Search for the cell housing the specified text and yield its (X, Y) center coordinate. 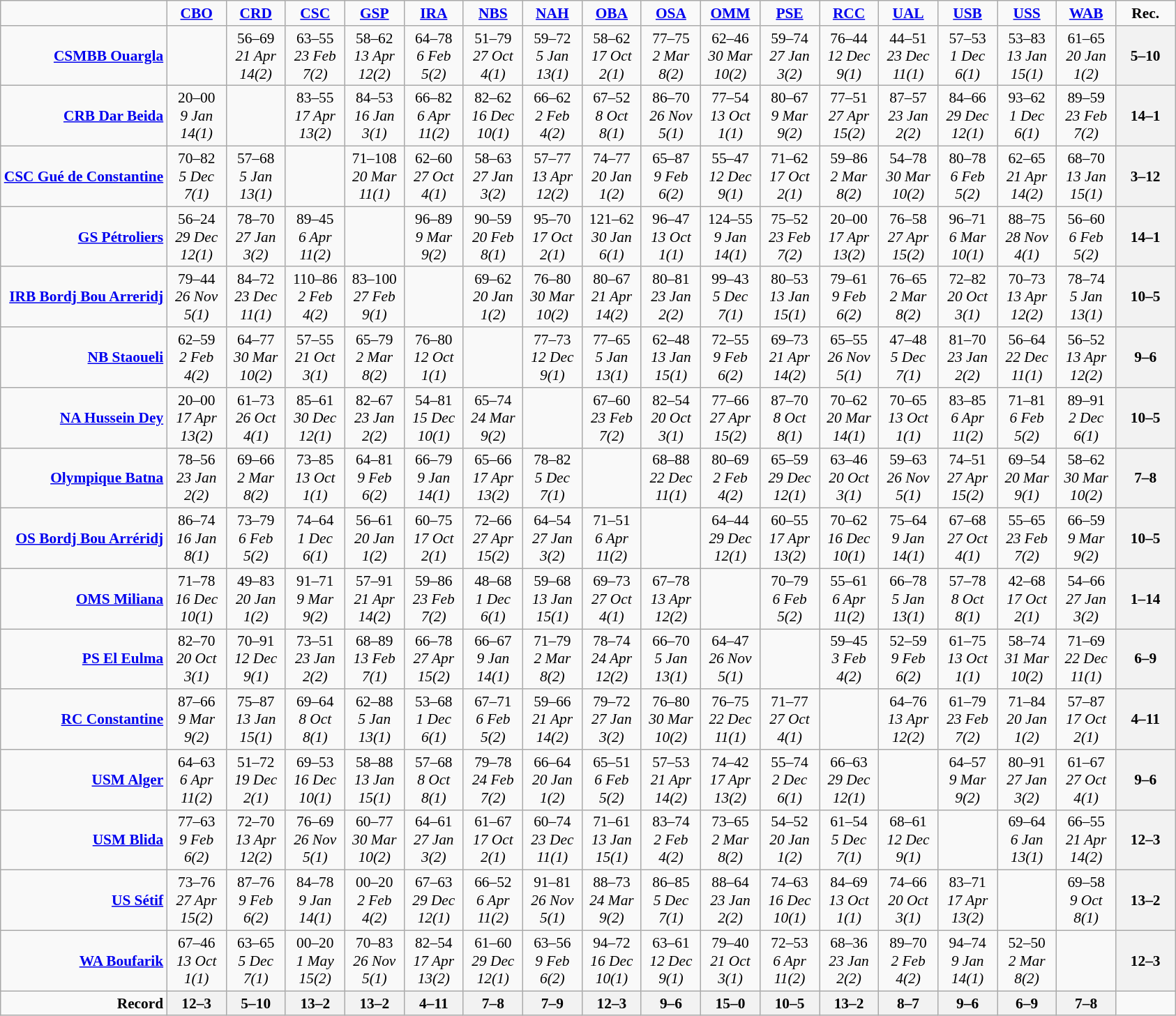
62–6027 Oct 4(1) (434, 177)
66–799 Jan 14(1) (434, 478)
66–6420 Jan 1(2) (552, 780)
67–4613 Oct 1(1) (197, 961)
57–531 Dec 6(1) (968, 56)
64–819 Feb 6(2) (374, 478)
68–7013 Jan 15(1) (1087, 177)
83–856 Apr 11(2) (968, 418)
OSA (671, 13)
61–6727 Oct 4(1) (1087, 780)
79–7824 Feb 7(2) (492, 780)
96–4713 Oct 1(1) (671, 237)
82–6216 Dec 10(1) (492, 116)
58–6213 Apr 12(2) (374, 56)
60–7423 Dec 11(1) (552, 840)
66–7827 Apr 15(2) (434, 660)
00–202 Feb 4(2) (374, 901)
57–5521 Oct 3(1) (315, 357)
68–3623 Jan 2(2) (848, 961)
62–4630 Mar 10(2) (730, 56)
63–5523 Feb 7(2) (315, 56)
64–6127 Jan 3(2) (434, 840)
56–606 Feb 5(2) (1087, 237)
57–685 Jan 13(1) (255, 177)
84–6629 Dec 12(1) (968, 116)
77–7312 Dec 9(1) (552, 357)
88–7528 Nov 4(1) (1027, 237)
51–7927 Oct 4(1) (492, 56)
86–7416 Jan 8(1) (197, 538)
99–435 Dec 7(1) (730, 297)
66–599 Mar 9(2) (1087, 538)
77–5413 Oct 1(1) (730, 116)
PS El Eulma (84, 660)
77–5127 Apr 15(2) (848, 116)
80–786 Feb 5(2) (968, 177)
76–4412 Dec 9(1) (848, 56)
61–6029 Dec 12(1) (492, 961)
70–6513 Oct 1(1) (908, 418)
121–6230 Jan 6(1) (611, 237)
65–7424 Mar 9(2) (492, 418)
80–679 Mar 9(2) (790, 116)
66–526 Apr 11(2) (492, 901)
76–652 Mar 8(2) (908, 297)
70–7313 Apr 12(2) (1027, 297)
69–5316 Dec 10(1) (315, 780)
7–9 (552, 1003)
57–8717 Oct 2(1) (1087, 720)
61–7513 Oct 1(1) (968, 660)
57–788 Oct 8(1) (968, 598)
83–7117 Apr 13(2) (968, 901)
86–7026 Nov 5(1) (671, 116)
89–702 Feb 4(2) (908, 961)
73–5123 Jan 2(2) (315, 660)
59–453 Feb 4(2) (848, 660)
78–5623 Jan 2(2) (197, 478)
93–621 Dec 6(1) (1027, 116)
IRB Bordj Bou Arreridj (84, 297)
62–592 Feb 4(2) (197, 357)
84–5316 Jan 3(1) (374, 116)
69–646 Jan 13(1) (1027, 840)
57–7713 Apr 12(2) (552, 177)
87–708 Oct 8(1) (790, 418)
76–5827 Apr 15(2) (908, 237)
75–649 Jan 14(1) (908, 538)
89–912 Dec 6(1) (1087, 418)
71–792 Mar 8(2) (552, 660)
82–5417 Apr 13(2) (434, 961)
00–201 May 15(2) (315, 961)
OBA (611, 13)
79–4426 Nov 5(1) (197, 297)
55–742 Dec 6(1) (790, 780)
64–579 Mar 9(2) (968, 780)
59–6326 Nov 5(1) (908, 478)
64–786 Feb 5(2) (434, 56)
OS Bordj Bou Arréridj (84, 538)
94–749 Jan 14(1) (968, 961)
56–6921 Apr 14(2) (255, 56)
57–688 Oct 8(1) (434, 780)
69–7321 Apr 14(2) (790, 357)
82–7020 Oct 3(1) (197, 660)
USM Alger (84, 780)
WAB (1087, 13)
72–536 Apr 11(2) (790, 961)
59–8623 Feb 7(2) (434, 598)
65–5929 Dec 12(1) (790, 478)
85–6130 Dec 12(1) (315, 418)
71–6922 Dec 11(1) (1087, 660)
CSMBB Ouargla (84, 56)
54–8115 Dec 10(1) (434, 418)
8–7 (908, 1003)
62–6521 Apr 14(2) (1027, 177)
66–622 Feb 4(2) (552, 116)
63–569 Feb 6(2) (552, 961)
65–516 Feb 5(2) (611, 780)
65–792 Mar 8(2) (374, 357)
52–502 Mar 8(2) (1027, 961)
70–825 Dec 7(1) (197, 177)
67–6023 Feb 7(2) (611, 418)
67–6329 Dec 12(1) (434, 901)
CRB Dar Beida (84, 116)
72–559 Feb 6(2) (730, 357)
61–7923 Feb 7(2) (968, 720)
US Sétif (84, 901)
70–796 Feb 5(2) (790, 598)
83–5517 Apr 13(2) (315, 116)
15–0 (730, 1003)
72–8220 Oct 3(1) (968, 297)
GS Pétroliers (84, 237)
77–655 Jan 13(1) (611, 357)
54–7830 Mar 10(2) (908, 177)
77–752 Mar 8(2) (671, 56)
71–7816 Dec 10(1) (197, 598)
89–456 Apr 11(2) (315, 237)
83–742 Feb 4(2) (671, 840)
78–745 Jan 13(1) (1087, 297)
88–6423 Jan 2(2) (730, 901)
71–6217 Oct 2(1) (790, 177)
90–5920 Feb 8(1) (492, 237)
RCC (848, 13)
74–6316 Dec 10(1) (790, 901)
62–885 Jan 13(1) (374, 720)
84–789 Jan 14(1) (315, 901)
68–8822 Dec 11(1) (671, 478)
NBS (492, 13)
69–648 Oct 8(1) (315, 720)
59–7427 Jan 3(2) (790, 56)
1–14 (1145, 598)
49–8320 Jan 1(2) (255, 598)
20–009 Jan 14(1) (197, 116)
66–679 Jan 14(1) (492, 660)
64–7613 Apr 12(2) (908, 720)
80–6721 Apr 14(2) (611, 297)
69–6220 Jan 1(2) (492, 297)
58–6217 Oct 2(1) (611, 56)
61–7326 Oct 4(1) (255, 418)
53–681 Dec 6(1) (434, 720)
59–6621 Apr 14(2) (552, 720)
61–6520 Jan 1(2) (1087, 56)
57–5321 Apr 14(2) (671, 780)
69–589 Oct 8(1) (1087, 901)
56–5213 Apr 12(2) (1087, 357)
75–8713 Jan 15(1) (255, 720)
NAH (552, 13)
84–7223 Dec 11(1) (255, 297)
PSE (790, 13)
80–9127 Jan 3(2) (1027, 780)
78–7027 Jan 3(2) (255, 237)
60–7730 Mar 10(2) (374, 840)
55–6523 Feb 7(2) (1027, 538)
60–5517 Apr 13(2) (790, 538)
87–769 Feb 6(2) (255, 901)
71–7727 Oct 4(1) (790, 720)
58–7431 Mar 10(2) (1027, 660)
RC Constantine (84, 720)
79–619 Feb 6(2) (848, 297)
87–5723 Jan 2(2) (908, 116)
82–5420 Oct 3(1) (671, 418)
55–4712 Dec 9(1) (730, 177)
USS (1027, 13)
48–681 Dec 6(1) (492, 598)
72–7013 Apr 12(2) (255, 840)
74–641 Dec 6(1) (315, 538)
65–6617 Apr 13(2) (492, 478)
78–7424 Apr 12(2) (611, 660)
87–669 Mar 9(2) (197, 720)
44–5123 Dec 11(1) (908, 56)
82–6723 Jan 2(2) (374, 418)
68–6112 Dec 9(1) (908, 840)
79–4021 Oct 3(1) (730, 961)
54–6627 Jan 3(2) (1087, 598)
84–6913 Oct 1(1) (848, 901)
81–7023 Jan 2(2) (968, 357)
70–6216 Dec 10(1) (848, 538)
61–545 Dec 7(1) (848, 840)
71–8420 Jan 1(2) (1027, 720)
71–6113 Jan 15(1) (611, 840)
74–6620 Oct 3(1) (908, 901)
60–7517 Oct 2(1) (434, 538)
73–7627 Apr 15(2) (197, 901)
96–899 Mar 9(2) (434, 237)
66–705 Jan 13(1) (671, 660)
70–9112 Dec 9(1) (255, 660)
76–8012 Oct 1(1) (434, 357)
77–639 Feb 6(2) (197, 840)
69–7327 Oct 4(1) (611, 598)
63–6112 Dec 9(1) (671, 961)
Olympique Batna (84, 478)
66–785 Jan 13(1) (908, 598)
70–6220 Mar 14(1) (848, 418)
42–6817 Oct 2(1) (1027, 598)
59–862 Mar 8(2) (848, 177)
70–8326 Nov 5(1) (374, 961)
56–6120 Jan 1(2) (374, 538)
OMS Miliana (84, 598)
74–4217 Apr 13(2) (730, 780)
73–652 Mar 8(2) (730, 840)
57–9121 Apr 14(2) (374, 598)
67–7813 Apr 12(2) (671, 598)
CBO (197, 13)
56–6422 Dec 11(1) (1027, 357)
NA Hussein Dey (84, 418)
124–559 Jan 14(1) (730, 237)
CSC Gué de Constantine (84, 177)
74–7720 Jan 1(2) (611, 177)
47–485 Dec 7(1) (908, 357)
65–5526 Nov 5(1) (848, 357)
Record (84, 1003)
59–725 Jan 13(1) (552, 56)
71–516 Apr 11(2) (611, 538)
68–8913 Feb 7(1) (374, 660)
61–6717 Oct 2(1) (492, 840)
OMM (730, 13)
95–7017 Oct 2(1) (552, 237)
65–879 Feb 6(2) (671, 177)
66–5521 Apr 14(2) (1087, 840)
63–4620 Oct 3(1) (848, 478)
64–5427 Jan 3(2) (552, 538)
58–8813 Jan 15(1) (374, 780)
66–6329 Dec 12(1) (848, 780)
IRA (434, 13)
91–8126 Nov 5(1) (552, 901)
62–4813 Jan 15(1) (671, 357)
64–4429 Dec 12(1) (730, 538)
76–7522 Dec 11(1) (730, 720)
54–5220 Jan 1(2) (790, 840)
76–6926 Nov 5(1) (315, 840)
67–528 Oct 8(1) (611, 116)
Rec. (1145, 13)
51–7219 Dec 2(1) (255, 780)
73–8513 Oct 1(1) (315, 478)
56–2429 Dec 12(1) (197, 237)
UAL (908, 13)
66–826 Apr 11(2) (434, 116)
74–5127 Apr 15(2) (968, 478)
67–716 Feb 5(2) (492, 720)
80–692 Feb 4(2) (730, 478)
3–12 (1145, 177)
USM Blida (84, 840)
64–636 Apr 11(2) (197, 780)
83–10027 Feb 9(1) (374, 297)
71–10820 Mar 11(1) (374, 177)
58–6230 Mar 10(2) (1087, 478)
USB (968, 13)
55–616 Apr 11(2) (848, 598)
94–7216 Dec 10(1) (611, 961)
58–6327 Jan 3(2) (492, 177)
63–655 Dec 7(1) (255, 961)
86–855 Dec 7(1) (671, 901)
64–7730 Mar 10(2) (255, 357)
110–862 Feb 4(2) (315, 297)
77–6627 Apr 15(2) (730, 418)
96–716 Mar 10(1) (968, 237)
89–5923 Feb 7(2) (1087, 116)
91–719 Mar 9(2) (315, 598)
64–4726 Nov 5(1) (730, 660)
CRD (255, 13)
80–8123 Jan 2(2) (671, 297)
88–7324 Mar 9(2) (611, 901)
NB Staoueli (84, 357)
59–6813 Jan 15(1) (552, 598)
53–8313 Jan 15(1) (1027, 56)
71–816 Feb 5(2) (1027, 418)
79–7227 Jan 3(2) (611, 720)
69–5420 Mar 9(1) (1027, 478)
73–796 Feb 5(2) (255, 538)
72–6627 Apr 15(2) (492, 538)
67–6827 Oct 4(1) (968, 538)
WA Boufarik (84, 961)
69–662 Mar 8(2) (255, 478)
GSP (374, 13)
CSC (315, 13)
80–5313 Jan 15(1) (790, 297)
75–5223 Feb 7(2) (790, 237)
78–825 Dec 7(1) (552, 478)
52–599 Feb 6(2) (908, 660)
